Capture the cell that displays the provided text and extract its [x, y] central coordinate. 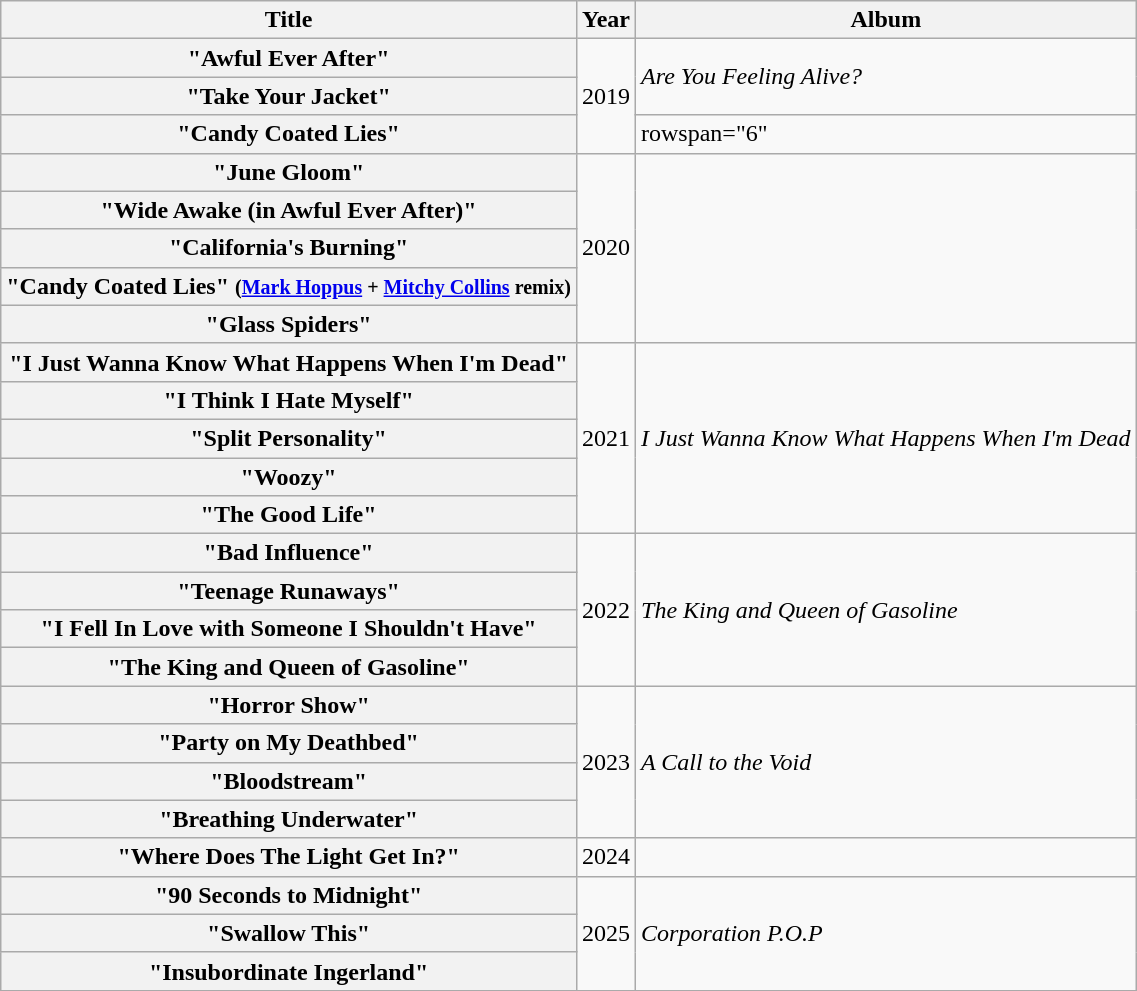
2022 [606, 610]
"Candy Coated Lies" (Mark Hoppus + Mitchy Collins remix) [289, 286]
"I Think I Hate Myself" [289, 400]
2024 [606, 857]
"Split Personality" [289, 438]
I Just Wanna Know What Happens When I'm Dead [886, 438]
The King and Queen of Gasoline [886, 610]
"Glass Spiders" [289, 324]
Title [289, 20]
"Breathing Underwater" [289, 819]
2020 [606, 248]
Corporation P.O.P [886, 933]
2023 [606, 762]
Album [886, 20]
"California's Burning" [289, 248]
"Candy Coated Lies" [289, 134]
"Horror Show" [289, 705]
"Swallow This" [289, 933]
Are You Feeling Alive? [886, 77]
"90 Seconds to Midnight" [289, 895]
"Wide Awake (in Awful Ever After)" [289, 210]
A Call to the Void [886, 762]
"I Fell In Love with Someone I Shouldn't Have" [289, 629]
Year [606, 20]
"Woozy" [289, 477]
"Awful Ever After" [289, 58]
2021 [606, 438]
2019 [606, 96]
"Insubordinate Ingerland" [289, 971]
"Take Your Jacket" [289, 96]
rowspan="6" [886, 134]
"Bad Influence" [289, 553]
"The King and Queen of Gasoline" [289, 667]
"The Good Life" [289, 515]
"Teenage Runaways" [289, 591]
"June Gloom" [289, 172]
"Bloodstream" [289, 781]
"I Just Wanna Know What Happens When I'm Dead" [289, 362]
"Party on My Deathbed" [289, 743]
2025 [606, 933]
"Where Does The Light Get In?" [289, 857]
